Pinpoint the cell where the given text exists, returning its [x, y] midpoint coordinate. 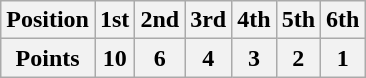
Position [48, 20]
3rd [208, 20]
4th [254, 20]
10 [114, 58]
5th [298, 20]
Points [48, 58]
1st [114, 20]
2nd [160, 20]
6th [343, 20]
6 [160, 58]
3 [254, 58]
1 [343, 58]
4 [208, 58]
2 [298, 58]
